From the cell containing the given text, extract its center point as (x, y) coordinate. 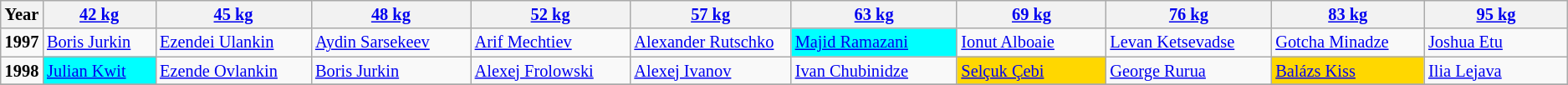
Aydin Sarsekeev (391, 42)
52 kg (550, 14)
48 kg (391, 14)
95 kg (1496, 14)
Alexej Ivanov (710, 71)
Alexander Rutschko (710, 42)
Ilia Lejava (1496, 71)
1998 (22, 71)
63 kg (875, 14)
Ivan Chubinidze (875, 71)
Joshua Etu (1496, 42)
Gotcha Minadze (1348, 42)
Levan Ketsevadse (1188, 42)
1997 (22, 42)
Year (22, 14)
Alexej Frolowski (550, 71)
Ezende Ovlankin (233, 71)
Ezendei Ulankin (233, 42)
Balázs Kiss (1348, 71)
Julian Kwit (99, 71)
Arif Mechtiev (550, 42)
69 kg (1031, 14)
76 kg (1188, 14)
Selçuk Çebi (1031, 71)
42 kg (99, 14)
83 kg (1348, 14)
45 kg (233, 14)
57 kg (710, 14)
George Rurua (1188, 71)
Majid Ramazani (875, 42)
Ionut Alboaie (1031, 42)
